Scan for the cell matching the given text and deliver its (X, Y) coordinate at center. 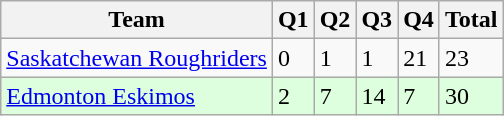
23 (471, 58)
Team (137, 20)
14 (377, 96)
Q1 (293, 20)
21 (419, 58)
0 (293, 58)
2 (293, 96)
30 (471, 96)
Q4 (419, 20)
Edmonton Eskimos (137, 96)
Saskatchewan Roughriders (137, 58)
Q3 (377, 20)
Total (471, 20)
Q2 (335, 20)
